For the text-containing cell, return its midpoint in (X, Y) coordinate format. 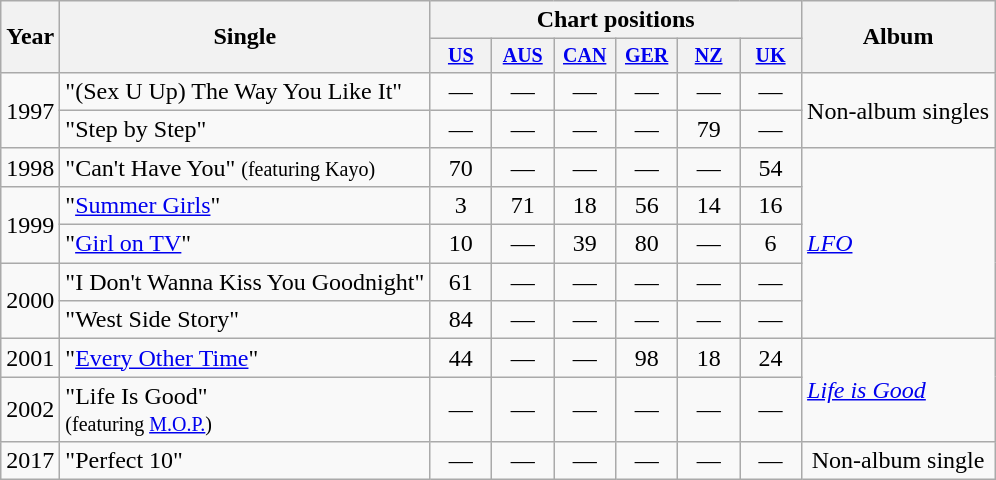
84 (461, 320)
Album (898, 37)
"Girl on TV" (245, 244)
Single (245, 37)
CAN (585, 56)
"I Don't Wanna Kiss You Goodnight" (245, 282)
16 (771, 205)
"Every Other Time" (245, 358)
"Step by Step" (245, 129)
71 (523, 205)
"Summer Girls" (245, 205)
61 (461, 282)
"Life Is Good"(featuring M.O.P.) (245, 410)
39 (585, 244)
1999 (30, 224)
"(Sex U Up) The Way You Like It" (245, 91)
AUS (523, 56)
Year (30, 37)
GER (647, 56)
14 (709, 205)
Non-album singles (898, 110)
"Perfect 10" (245, 461)
UK (771, 56)
2000 (30, 301)
44 (461, 358)
NZ (709, 56)
54 (771, 167)
Non-album single (898, 461)
2001 (30, 358)
3 (461, 205)
70 (461, 167)
6 (771, 244)
US (461, 56)
Chart positions (616, 20)
1998 (30, 167)
1997 (30, 110)
2017 (30, 461)
80 (647, 244)
LFO (898, 243)
"West Side Story" (245, 320)
2002 (30, 410)
"Can't Have You" (featuring Kayo) (245, 167)
98 (647, 358)
56 (647, 205)
79 (709, 129)
24 (771, 358)
Life is Good (898, 390)
10 (461, 244)
